Detect which cell encompasses the target text, then output its (X, Y) center coordinate. 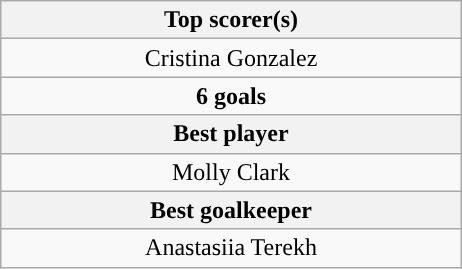
Anastasiia Terekh (230, 248)
Cristina Gonzalez (230, 58)
Top scorer(s) (230, 20)
Molly Clark (230, 172)
6 goals (230, 96)
Best goalkeeper (230, 210)
Best player (230, 134)
